Provide the (x, y) coordinate of the cell's center where the given text is located.  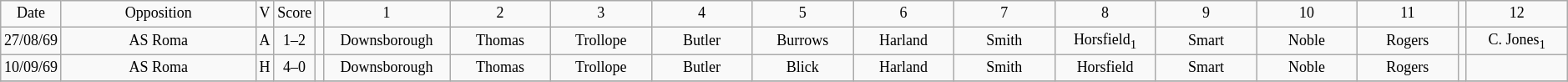
11 (1408, 13)
2 (501, 13)
3 (601, 13)
27/08/69 (32, 40)
4 (701, 13)
Burrows (803, 40)
4–0 (295, 67)
Date (32, 13)
8 (1105, 13)
10 (1308, 13)
10/09/69 (32, 67)
12 (1516, 13)
Opposition (159, 13)
Horsfield (1105, 67)
1 (387, 13)
6 (903, 13)
C. Jones1 (1516, 40)
1–2 (295, 40)
7 (1004, 13)
H (265, 67)
9 (1206, 13)
V (265, 13)
5 (803, 13)
Score (295, 13)
A (265, 40)
Blick (803, 67)
Horsfield1 (1105, 40)
